Find where the given text appears and provide that cell's center as (X, Y) coordinate. 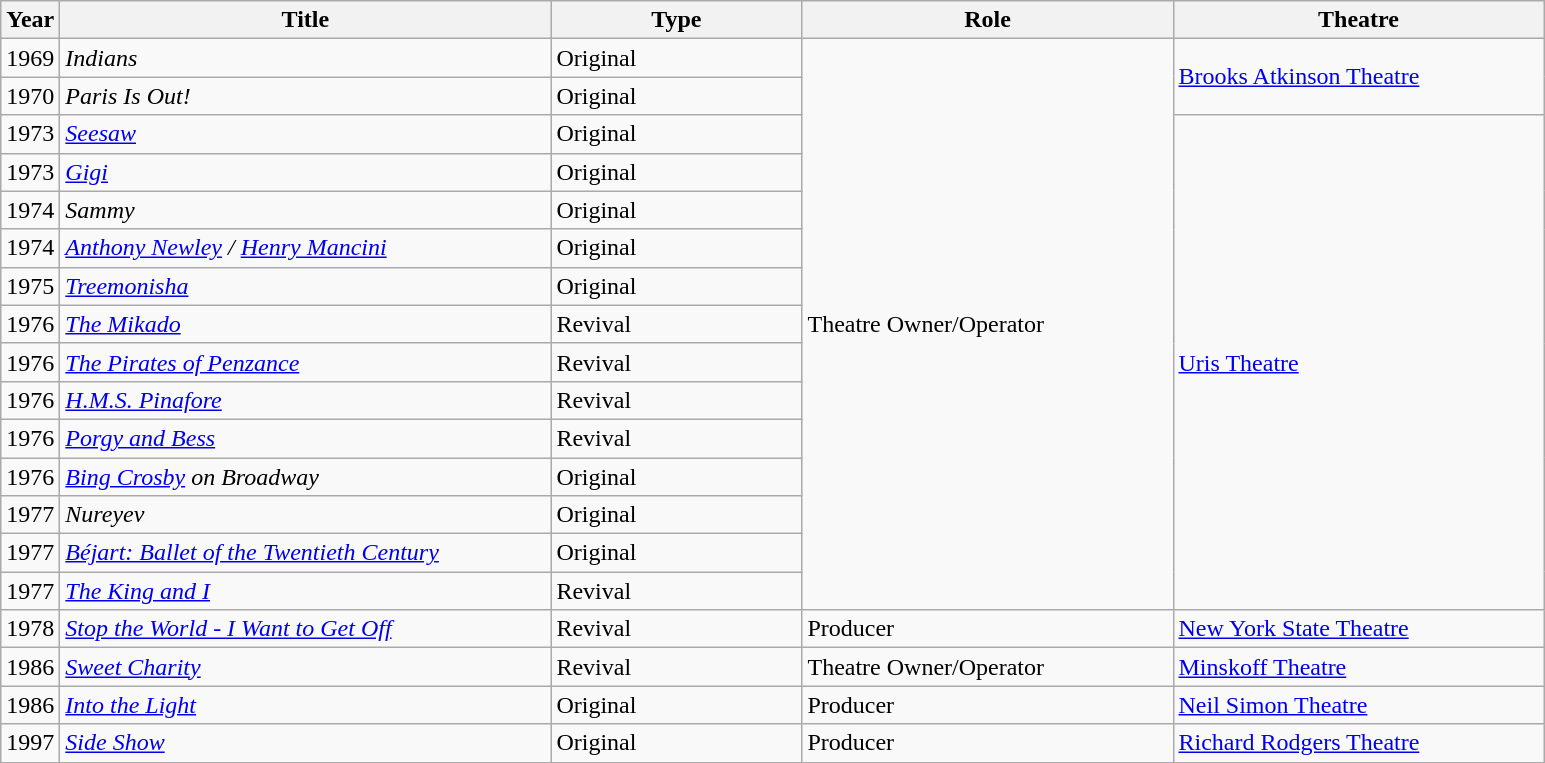
H.M.S. Pinafore (306, 400)
Neil Simon Theatre (1358, 705)
Role (988, 20)
Treemonisha (306, 286)
The Pirates of Penzance (306, 362)
1978 (30, 629)
The Mikado (306, 324)
Sammy (306, 210)
1975 (30, 286)
Anthony Newley / Henry Mancini (306, 248)
Side Show (306, 743)
Uris Theatre (1358, 362)
Theatre (1358, 20)
New York State Theatre (1358, 629)
1969 (30, 58)
Minskoff Theatre (1358, 667)
Bing Crosby on Broadway (306, 477)
Into the Light (306, 705)
The King and I (306, 591)
1997 (30, 743)
Paris Is Out! (306, 96)
1970 (30, 96)
Richard Rodgers Theatre (1358, 743)
Indians (306, 58)
Stop the World - I Want to Get Off (306, 629)
Title (306, 20)
Sweet Charity (306, 667)
Nureyev (306, 515)
Type (676, 20)
Gigi (306, 172)
Seesaw (306, 134)
Béjart: Ballet of the Twentieth Century (306, 553)
Brooks Atkinson Theatre (1358, 77)
Porgy and Bess (306, 438)
Year (30, 20)
